Return [X, Y] of the center of cell containing provided text 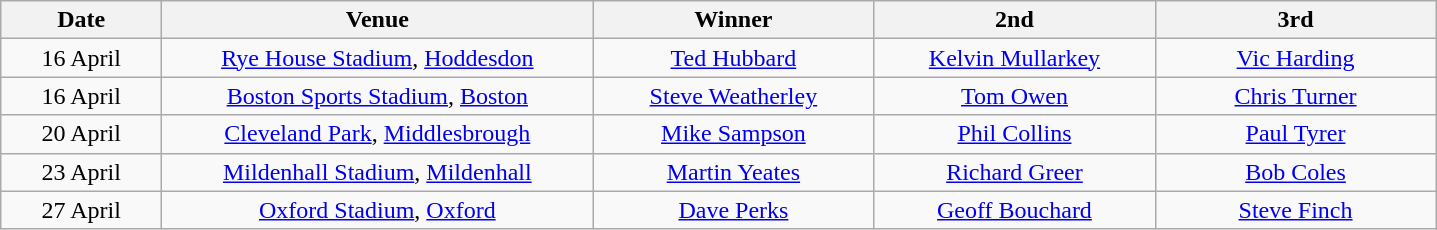
Paul Tyrer [1296, 134]
Cleveland Park, Middlesbrough [378, 134]
Richard Greer [1014, 172]
Ted Hubbard [734, 58]
Tom Owen [1014, 96]
Phil Collins [1014, 134]
Oxford Stadium, Oxford [378, 210]
Date [82, 20]
Vic Harding [1296, 58]
2nd [1014, 20]
3rd [1296, 20]
Boston Sports Stadium, Boston [378, 96]
Rye House Stadium, Hoddesdon [378, 58]
Steve Weatherley [734, 96]
Dave Perks [734, 210]
Mildenhall Stadium, Mildenhall [378, 172]
27 April [82, 210]
Martin Yeates [734, 172]
23 April [82, 172]
20 April [82, 134]
Venue [378, 20]
Kelvin Mullarkey [1014, 58]
Steve Finch [1296, 210]
Mike Sampson [734, 134]
Geoff Bouchard [1014, 210]
Bob Coles [1296, 172]
Winner [734, 20]
Chris Turner [1296, 96]
